Scan for the cell matching the given text and deliver its (x, y) coordinate at center. 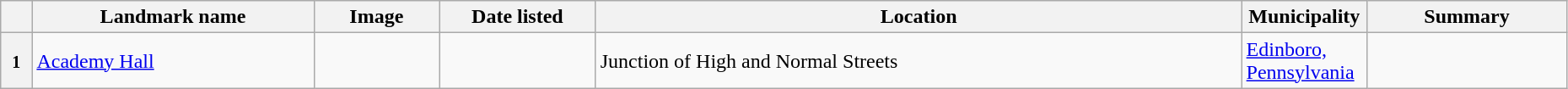
Municipality (1304, 17)
1 (17, 61)
Location (919, 17)
Summary (1468, 17)
Academy Hall (173, 61)
Landmark name (173, 17)
Edinboro, Pennsylvania (1304, 61)
Junction of High and Normal Streets (919, 61)
Date listed (518, 17)
Image (376, 17)
